Scan for the cell matching the given text and deliver its [X, Y] coordinate at center. 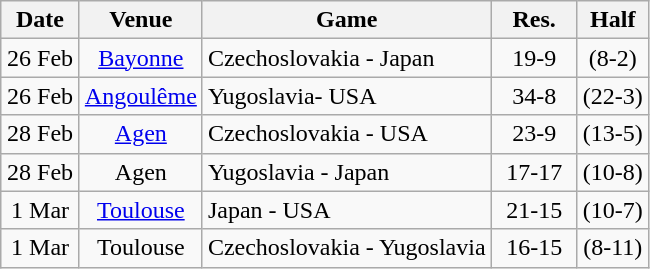
Bayonne [140, 58]
17-17 [534, 172]
Half [612, 20]
Czechoslovakia - USA [346, 134]
23-9 [534, 134]
Angoulême [140, 96]
Res. [534, 20]
(10-7) [612, 210]
19-9 [534, 58]
Game [346, 20]
Venue [140, 20]
(8-11) [612, 248]
34-8 [534, 96]
16-15 [534, 248]
(22-3) [612, 96]
21-15 [534, 210]
Japan - USA [346, 210]
Yugoslavia- USA [346, 96]
(8-2) [612, 58]
Yugoslavia - Japan [346, 172]
Czechoslovakia - Japan [346, 58]
Date [40, 20]
(13-5) [612, 134]
(10-8) [612, 172]
Czechoslovakia - Yugoslavia [346, 248]
